For the text-containing cell, return its midpoint in [x, y] coordinate format. 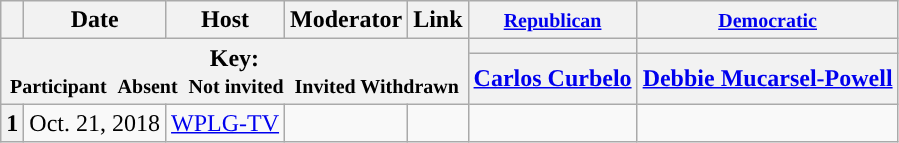
Link [438, 20]
Key: Participant Absent Not invited Invited Withdrawn [234, 72]
Democratic [768, 20]
WPLG-TV [226, 123]
1 [12, 123]
Debbie Mucarsel-Powell [768, 78]
Oct. 21, 2018 [95, 123]
Republican [552, 20]
Date [95, 20]
Host [226, 20]
Carlos Curbelo [552, 78]
Moderator [346, 20]
